Identify which cell holds the provided text, then report its (x, y) central coordinate. 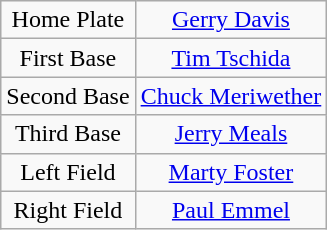
Gerry Davis (231, 20)
Right Field (68, 210)
Second Base (68, 96)
Paul Emmel (231, 210)
Home Plate (68, 20)
First Base (68, 58)
Left Field (68, 172)
Marty Foster (231, 172)
Tim Tschida (231, 58)
Third Base (68, 134)
Chuck Meriwether (231, 96)
Jerry Meals (231, 134)
